Search for the cell housing the specified text and yield its (X, Y) center coordinate. 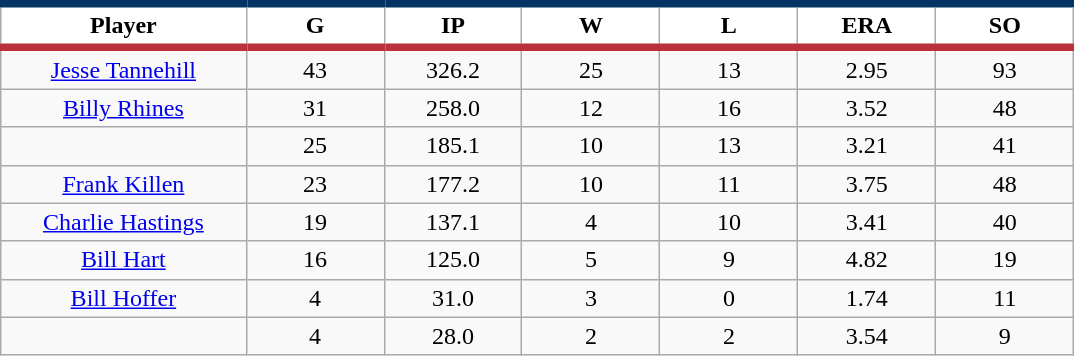
Frank Killen (124, 184)
0 (729, 298)
Bill Hoffer (124, 298)
31 (315, 108)
12 (591, 108)
3.21 (867, 146)
41 (1005, 146)
2.95 (867, 68)
3 (591, 298)
23 (315, 184)
5 (591, 260)
IP (453, 26)
G (315, 26)
93 (1005, 68)
40 (1005, 222)
125.0 (453, 260)
31.0 (453, 298)
3.75 (867, 184)
177.2 (453, 184)
W (591, 26)
Jesse Tannehill (124, 68)
Charlie Hastings (124, 222)
137.1 (453, 222)
185.1 (453, 146)
L (729, 26)
Billy Rhines (124, 108)
3.54 (867, 336)
1.74 (867, 298)
3.41 (867, 222)
Player (124, 26)
3.52 (867, 108)
28.0 (453, 336)
SO (1005, 26)
258.0 (453, 108)
Bill Hart (124, 260)
43 (315, 68)
326.2 (453, 68)
ERA (867, 26)
4.82 (867, 260)
